Capture the cell that displays the provided text and extract its (X, Y) central coordinate. 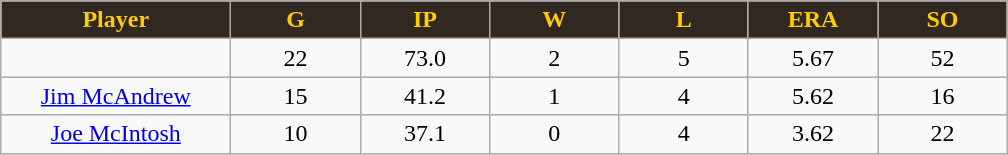
41.2 (424, 96)
2 (554, 58)
SO (942, 20)
ERA (812, 20)
G (296, 20)
5 (684, 58)
L (684, 20)
5.67 (812, 58)
52 (942, 58)
16 (942, 96)
Player (116, 20)
15 (296, 96)
Joe McIntosh (116, 134)
1 (554, 96)
3.62 (812, 134)
10 (296, 134)
73.0 (424, 58)
37.1 (424, 134)
5.62 (812, 96)
0 (554, 134)
W (554, 20)
Jim McAndrew (116, 96)
IP (424, 20)
